Output the [X, Y] coordinate of the center of the cell containing the given text.  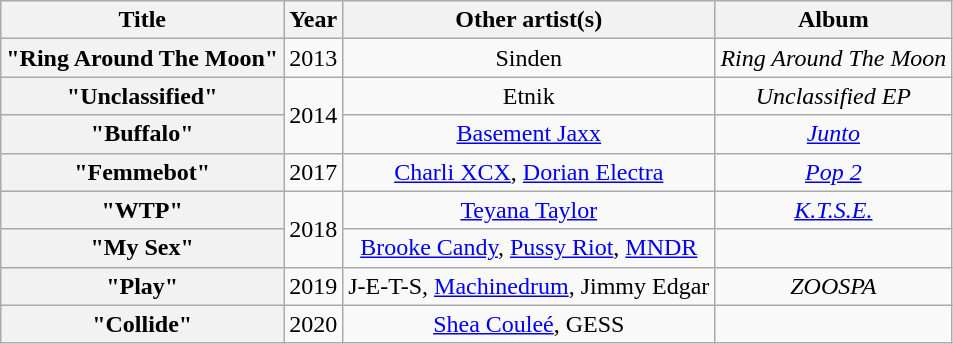
"Buffalo" [142, 134]
"Ring Around The Moon" [142, 58]
Charli XCX, Dorian Electra [529, 172]
Brooke Candy, Pussy Riot, MNDR [529, 248]
J-E-T-S, Machinedrum, Jimmy Edgar [529, 286]
Junto [834, 134]
Pop 2 [834, 172]
Title [142, 20]
Ring Around The Moon [834, 58]
Etnik [529, 96]
2019 [314, 286]
ZOOSPA [834, 286]
2017 [314, 172]
Teyana Taylor [529, 210]
"Play" [142, 286]
Other artist(s) [529, 20]
K.T.S.E. [834, 210]
Sinden [529, 58]
2020 [314, 324]
Year [314, 20]
"WTP" [142, 210]
"Unclassified" [142, 96]
"My Sex" [142, 248]
2013 [314, 58]
Unclassified EP [834, 96]
"Collide" [142, 324]
2018 [314, 229]
Shea Couleé, GESS [529, 324]
Basement Jaxx [529, 134]
Album [834, 20]
"Femmebot" [142, 172]
2014 [314, 115]
